Locate the cell with the specified text and output its [X, Y] center coordinate. 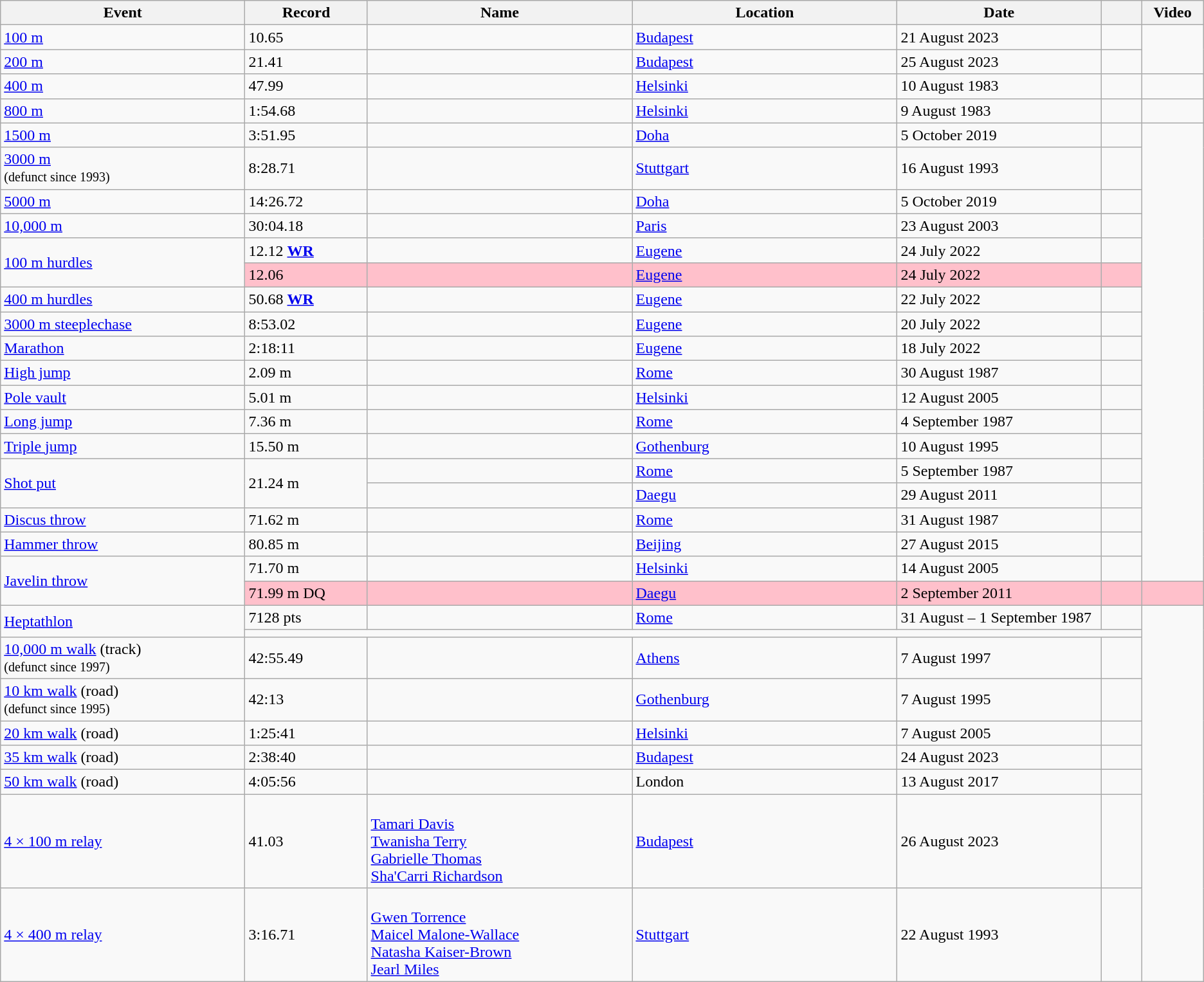
Beijing [765, 544]
14 August 2005 [999, 568]
Video [1172, 13]
3000 m(defunct since 1993) [123, 168]
31 August – 1 September 1987 [999, 617]
200 m [123, 62]
2 September 2011 [999, 593]
High jump [123, 373]
18 July 2022 [999, 349]
30 August 1987 [999, 373]
35 km walk (road) [123, 758]
42:13 [306, 700]
Gwen TorrenceMaicel Malone-WallaceNatasha Kaiser-BrownJearl Miles [500, 935]
21.41 [306, 62]
4 × 400 m relay [123, 935]
10,000 m [123, 226]
3:16.71 [306, 935]
5.01 m [306, 397]
80.85 m [306, 544]
23 August 2003 [999, 226]
7.36 m [306, 422]
10 km walk (road)(defunct since 1995) [123, 700]
Paris [765, 226]
2:18:11 [306, 349]
1:54.68 [306, 111]
22 August 1993 [999, 935]
12.12 WR [306, 250]
Heptathlon [123, 621]
Discus throw [123, 520]
1:25:41 [306, 732]
Javelin throw [123, 581]
21 August 2023 [999, 37]
25 August 2023 [999, 62]
30:04.18 [306, 226]
3:51.95 [306, 135]
Location [765, 13]
12.06 [306, 275]
London [765, 782]
7128 pts [306, 617]
100 m hurdles [123, 262]
Shot put [123, 483]
20 July 2022 [999, 323]
7 August 1997 [999, 657]
71.70 m [306, 568]
Athens [765, 657]
8:28.71 [306, 168]
4 × 100 m relay [123, 841]
10 August 1983 [999, 86]
12 August 2005 [999, 397]
Pole vault [123, 397]
2:38:40 [306, 758]
Hammer throw [123, 544]
16 August 1993 [999, 168]
31 August 1987 [999, 520]
10 August 1995 [999, 446]
Date [999, 13]
10,000 m walk (track)(defunct since 1997) [123, 657]
22 July 2022 [999, 299]
Long jump [123, 422]
800 m [123, 111]
Event [123, 13]
4:05:56 [306, 782]
1500 m [123, 135]
3000 m steeplechase [123, 323]
400 m hurdles [123, 299]
26 August 2023 [999, 841]
14:26.72 [306, 201]
15.50 m [306, 446]
27 August 2015 [999, 544]
9 August 1983 [999, 111]
Name [500, 13]
Marathon [123, 349]
29 August 2011 [999, 495]
5000 m [123, 201]
71.62 m [306, 520]
20 km walk (road) [123, 732]
50 km walk (road) [123, 782]
13 August 2017 [999, 782]
41.03 [306, 841]
50.68 WR [306, 299]
8:53.02 [306, 323]
5 September 1987 [999, 471]
7 August 1995 [999, 700]
7 August 2005 [999, 732]
24 August 2023 [999, 758]
42:55.49 [306, 657]
Tamari DavisTwanisha TerryGabrielle ThomasSha'Carri Richardson [500, 841]
100 m [123, 37]
2.09 m [306, 373]
400 m [123, 86]
47.99 [306, 86]
Record [306, 13]
4 September 1987 [999, 422]
Triple jump [123, 446]
21.24 m [306, 483]
71.99 m DQ [306, 593]
10.65 [306, 37]
